Capture the cell that displays the provided text and extract its [X, Y] central coordinate. 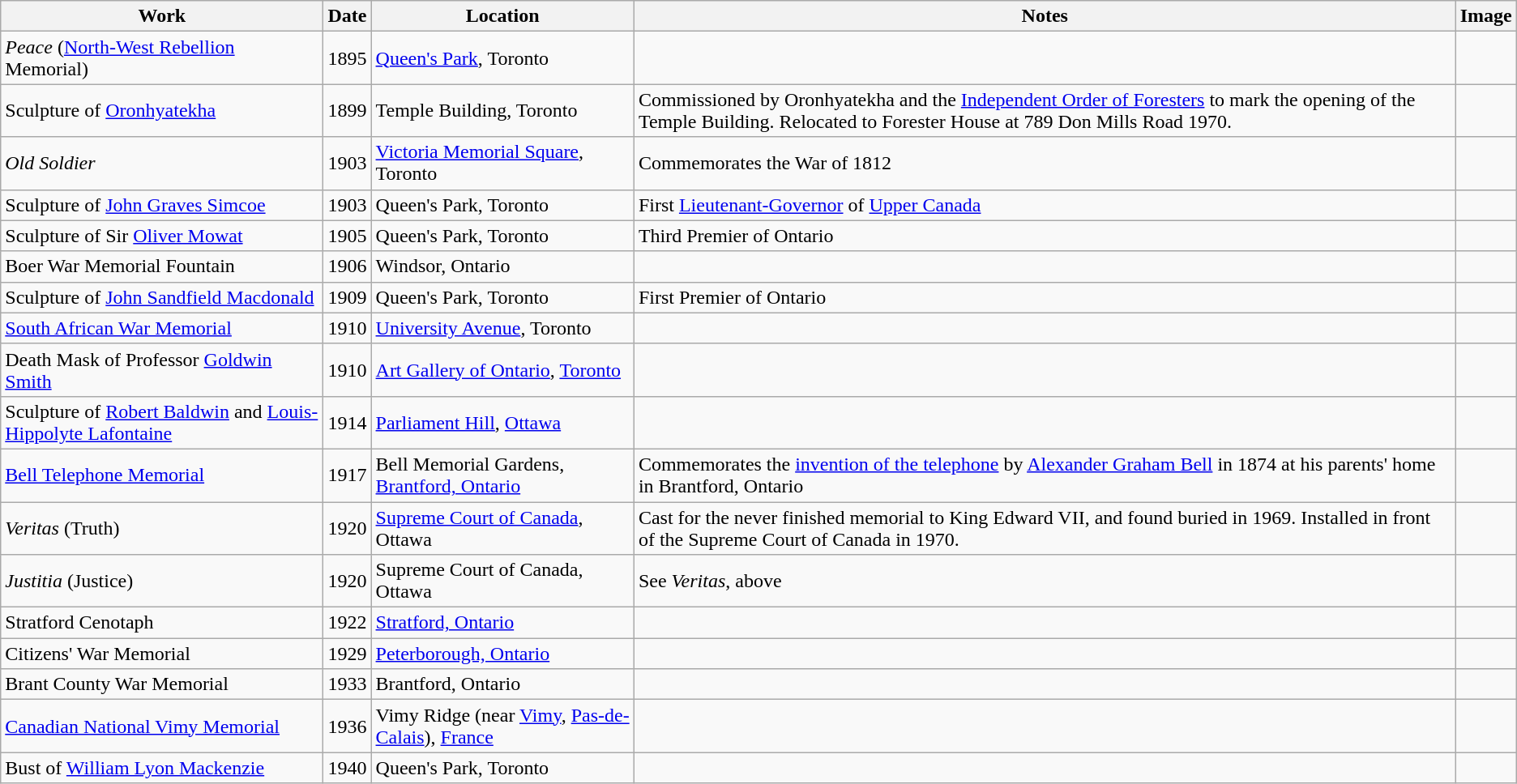
Citizens' War Memorial [162, 654]
1933 [347, 684]
University Avenue, Toronto [502, 328]
1909 [347, 297]
Brant County War Memorial [162, 684]
1936 [347, 726]
Sculpture of John Graves Simcoe [162, 205]
Bell Telephone Memorial [162, 475]
Sculpture of John Sandfield Macdonald [162, 297]
Sculpture of Oronhyatekha [162, 110]
Sculpture of Robert Baldwin and Louis-Hippolyte Lafontaine [162, 423]
Peace (North-West Rebellion Memorial) [162, 58]
Image [1486, 16]
Boer War Memorial Fountain [162, 266]
First Lieutenant-Governor of Upper Canada [1045, 205]
Stratford Cenotaph [162, 623]
Death Mask of Professor Goldwin Smith [162, 369]
Third Premier of Ontario [1045, 236]
1895 [347, 58]
1906 [347, 266]
Location [502, 16]
Commemorates the invention of the telephone by Alexander Graham Bell in 1874 at his parents' home in Brantford, Ontario [1045, 475]
Temple Building, Toronto [502, 110]
1929 [347, 654]
Veritas (Truth) [162, 528]
Notes [1045, 16]
1917 [347, 475]
See Veritas, above [1045, 582]
Vimy Ridge (near Vimy, Pas-de-Calais), France [502, 726]
1914 [347, 423]
South African War Memorial [162, 328]
Art Gallery of Ontario, Toronto [502, 369]
Bust of William Lyon Mackenzie [162, 768]
Peterborough, Ontario [502, 654]
1940 [347, 768]
Sculpture of Sir Oliver Mowat [162, 236]
Brantford, Ontario [502, 684]
Victoria Memorial Square, Toronto [502, 164]
1922 [347, 623]
Windsor, Ontario [502, 266]
Cast for the never finished memorial to King Edward VII, and found buried in 1969. Installed in front of the Supreme Court of Canada in 1970. [1045, 528]
Bell Memorial Gardens, Brantford, Ontario [502, 475]
1905 [347, 236]
Canadian National Vimy Memorial [162, 726]
Parliament Hill, Ottawa [502, 423]
Old Soldier [162, 164]
Work [162, 16]
First Premier of Ontario [1045, 297]
Justitia (Justice) [162, 582]
Date [347, 16]
Commemorates the War of 1812 [1045, 164]
Stratford, Ontario [502, 623]
1899 [347, 110]
